Locate the cell with the specified text and output its (X, Y) center coordinate. 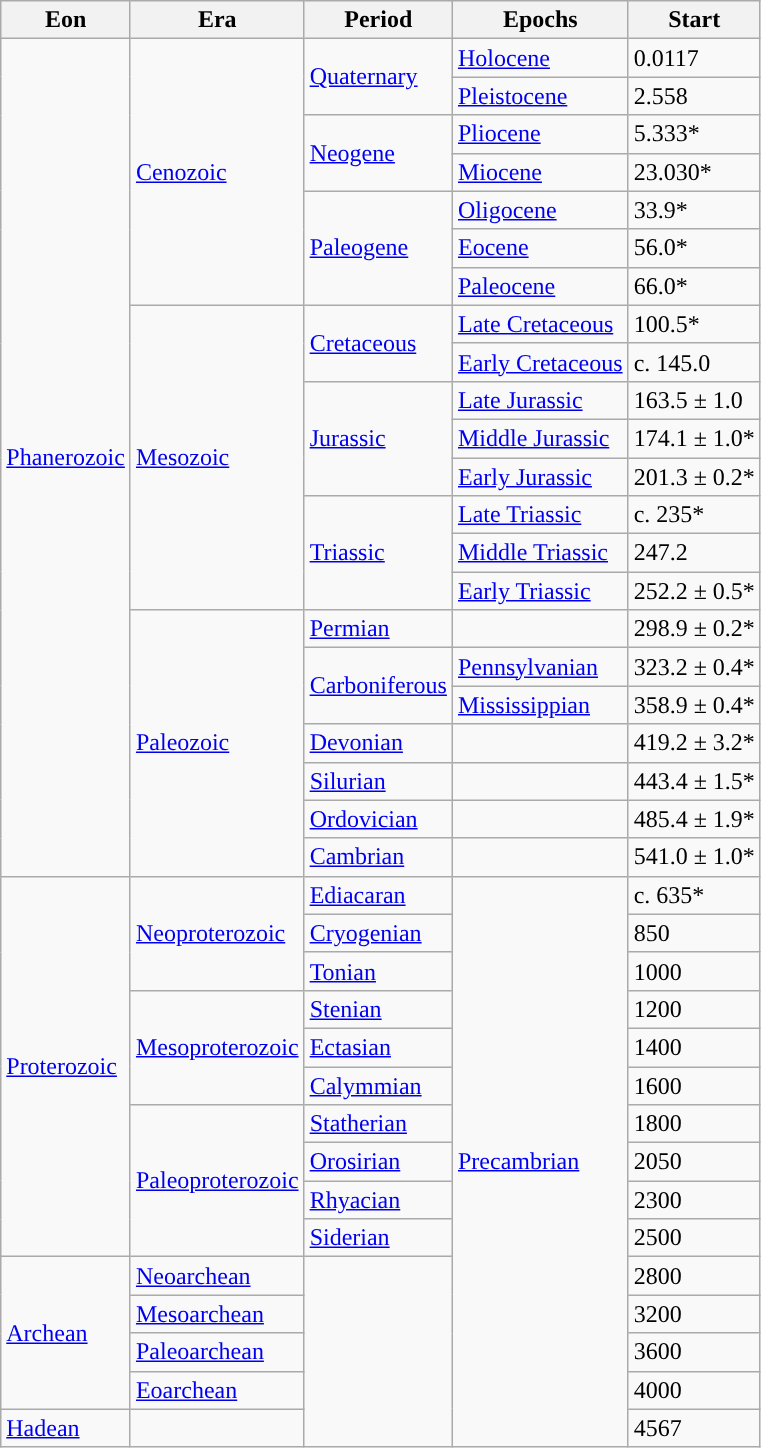
Late Cretaceous (540, 324)
Phanerozoic (66, 458)
Ordovician (378, 819)
201.3 ± 0.2* (694, 477)
2050 (694, 1162)
66.0* (694, 286)
Archean (66, 1333)
Tonian (378, 971)
Eon (66, 20)
252.2 ± 0.5* (694, 591)
Hadean (66, 1428)
Pleistocene (540, 96)
Middle Triassic (540, 553)
Orosirian (378, 1162)
Eocene (540, 248)
1800 (694, 1124)
Late Triassic (540, 515)
Oligocene (540, 210)
Permian (378, 629)
Precambrian (540, 1162)
Statherian (378, 1124)
174.1 ± 1.0* (694, 438)
Mississippian (540, 705)
4000 (694, 1390)
Middle Jurassic (540, 438)
Triassic (378, 553)
Period (378, 20)
1200 (694, 1009)
Neoproterozoic (217, 933)
Start (694, 20)
1000 (694, 971)
Pennsylvanian (540, 667)
Miocene (540, 172)
Paleoproterozoic (217, 1181)
Paleogene (378, 248)
1600 (694, 1085)
Devonian (378, 743)
33.9* (694, 210)
541.0 ± 1.0* (694, 857)
Epochs (540, 20)
0.0117 (694, 58)
Jurassic (378, 438)
100.5* (694, 324)
Rhyacian (378, 1200)
2800 (694, 1276)
Cryogenian (378, 933)
850 (694, 933)
Paleoarchean (217, 1352)
Siderian (378, 1238)
Proterozoic (66, 1066)
1400 (694, 1047)
Mesoarchean (217, 1314)
Stenian (378, 1009)
Paleocene (540, 286)
163.5 ± 1.0 (694, 400)
Late Jurassic (540, 400)
358.9 ± 0.4* (694, 705)
Neoarchean (217, 1276)
23.030* (694, 172)
c. 145.0 (694, 362)
485.4 ± 1.9* (694, 819)
Early Triassic (540, 591)
Mesoproterozoic (217, 1047)
Cretaceous (378, 343)
c. 635* (694, 895)
Quaternary (378, 77)
Cambrian (378, 857)
Pliocene (540, 134)
Carboniferous (378, 686)
419.2 ± 3.2* (694, 743)
2500 (694, 1238)
Era (217, 20)
Ectasian (378, 1047)
298.9 ± 0.2* (694, 629)
Calymmian (378, 1085)
Mesozoic (217, 457)
3200 (694, 1314)
323.2 ± 0.4* (694, 667)
247.2 (694, 553)
56.0* (694, 248)
Eoarchean (217, 1390)
2300 (694, 1200)
Early Cretaceous (540, 362)
2.558 (694, 96)
Paleozoic (217, 743)
4567 (694, 1428)
Ediacaran (378, 895)
Neogene (378, 153)
Early Jurassic (540, 477)
c. 235* (694, 515)
Cenozoic (217, 172)
Holocene (540, 58)
Silurian (378, 781)
443.4 ± 1.5* (694, 781)
3600 (694, 1352)
5.333* (694, 134)
